Return [x, y] of the center of cell containing provided text 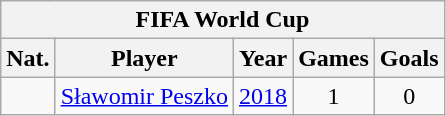
Games [334, 58]
Sławomir Peszko [144, 96]
1 [334, 96]
FIFA World Cup [222, 20]
Year [264, 58]
2018 [264, 96]
Goals [409, 58]
Player [144, 58]
Nat. [28, 58]
0 [409, 96]
